Search for the cell housing the specified text and yield its [x, y] center coordinate. 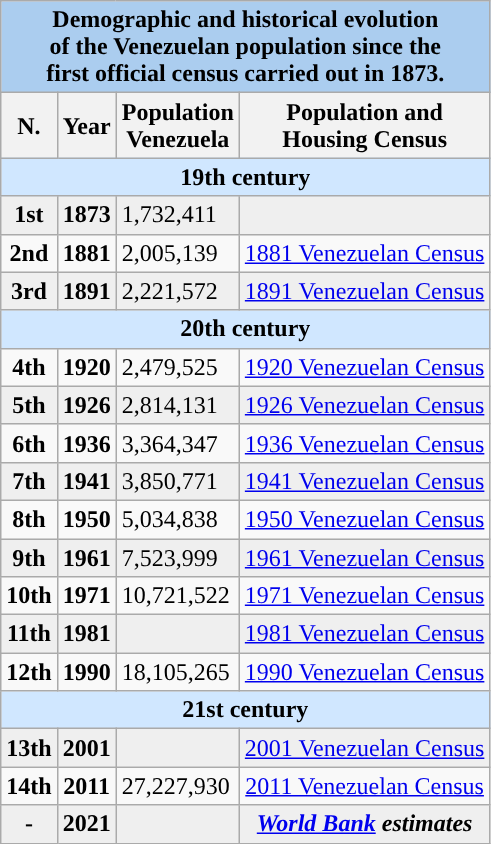
1881 [86, 253]
1950 Venezuelan Census [364, 519]
5,034,838 [178, 519]
9th [29, 557]
2011 Venezuelan Census [364, 786]
4th [29, 367]
2001 Venezuelan Census [364, 748]
20th century [246, 329]
13th [29, 748]
1981 [86, 634]
1891 Venezuelan Census [364, 291]
1990 [86, 672]
Year [86, 126]
2,814,131 [178, 405]
1920 Venezuelan Census [364, 367]
21st century [246, 710]
6th [29, 443]
2001 [86, 748]
1961 Venezuelan Census [364, 557]
1941 [86, 481]
10th [29, 596]
2,479,525 [178, 367]
2,221,572 [178, 291]
N. [29, 126]
1971 [86, 596]
1981 Venezuelan Census [364, 634]
7th [29, 481]
11th [29, 634]
2nd [29, 253]
PopulationVenezuela [178, 126]
1950 [86, 519]
1926 Venezuelan Census [364, 405]
8th [29, 519]
- [29, 824]
1881 Venezuelan Census [364, 253]
World Bank estimates [364, 824]
14th [29, 786]
1873 [86, 215]
12th [29, 672]
1926 [86, 405]
3rd [29, 291]
7,523,999 [178, 557]
18,105,265 [178, 672]
2021 [86, 824]
Population and Housing Census [364, 126]
2,005,139 [178, 253]
27,227,930 [178, 786]
1936 [86, 443]
3,850,771 [178, 481]
1st [29, 215]
1971 Venezuelan Census [364, 596]
1961 [86, 557]
1936 Venezuelan Census [364, 443]
Demographic and historical evolution of the Venezuelan population since the first official census carried out in 1873. [246, 47]
1891 [86, 291]
3,364,347 [178, 443]
1,732,411 [178, 215]
19th century [246, 177]
1941 Venezuelan Census [364, 481]
1990 Venezuelan Census [364, 672]
1920 [86, 367]
2011 [86, 786]
5th [29, 405]
10,721,522 [178, 596]
